Scan for the cell matching the given text and deliver its [x, y] coordinate at center. 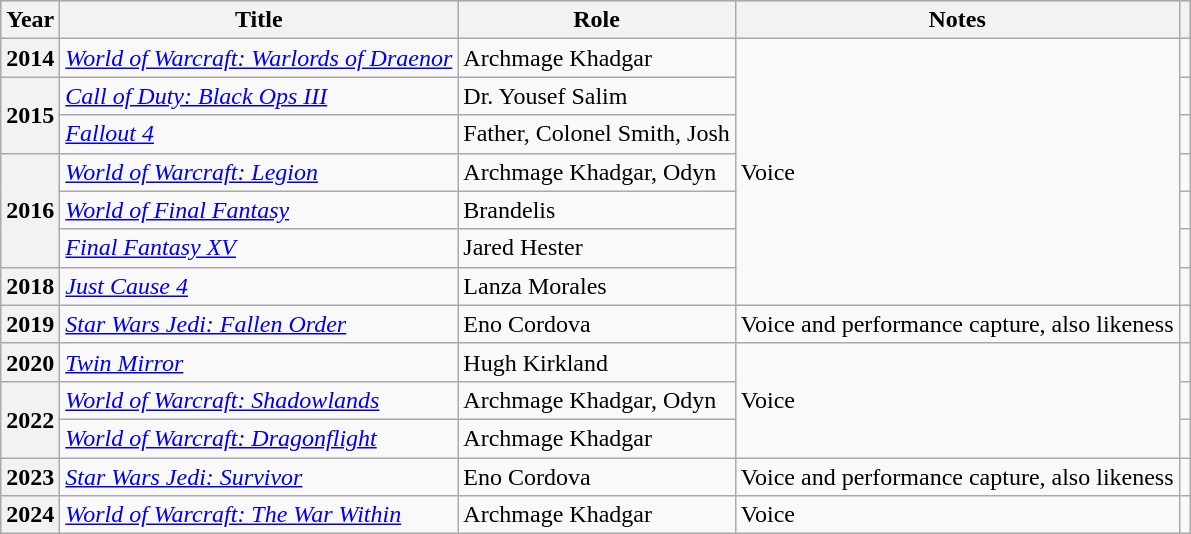
World of Final Fantasy [259, 210]
Hugh Kirkland [596, 362]
Father, Colonel Smith, Josh [596, 134]
Final Fantasy XV [259, 248]
Just Cause 4 [259, 286]
2023 [30, 477]
World of Warcraft: The War Within [259, 515]
2014 [30, 58]
World of Warcraft: Legion [259, 172]
Twin Mirror [259, 362]
Star Wars Jedi: Survivor [259, 477]
Role [596, 20]
World of Warcraft: Warlords of Draenor [259, 58]
Fallout 4 [259, 134]
World of Warcraft: Dragonflight [259, 438]
2018 [30, 286]
Year [30, 20]
Brandelis [596, 210]
2024 [30, 515]
2016 [30, 210]
Title [259, 20]
Call of Duty: Black Ops III [259, 96]
Star Wars Jedi: Fallen Order [259, 324]
Jared Hester [596, 248]
Dr. Yousef Salim [596, 96]
2022 [30, 419]
2015 [30, 115]
World of Warcraft: Shadowlands [259, 400]
Notes [957, 20]
Lanza Morales [596, 286]
2019 [30, 324]
2020 [30, 362]
